Locate the cell with the specified text and output its [x, y] center coordinate. 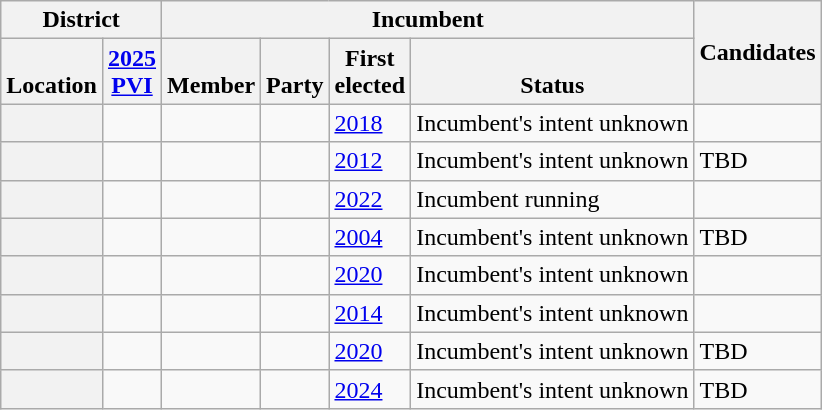
2018 [370, 123]
2022 [370, 199]
Location [52, 72]
Member [212, 72]
Incumbent running [552, 199]
2014 [370, 313]
Incumbent [428, 20]
Party [295, 72]
2025PVI [132, 72]
Firstelected [370, 72]
Status [552, 72]
2004 [370, 237]
2024 [370, 389]
District [82, 20]
Candidates [758, 52]
2012 [370, 161]
